Pinpoint the cell where the given text exists, returning its (X, Y) midpoint coordinate. 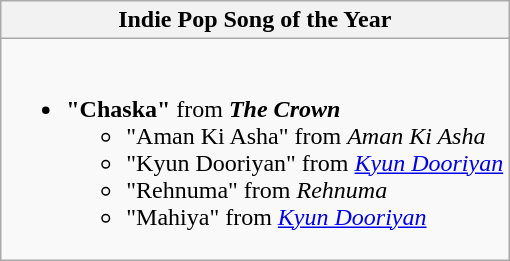
Indie Pop Song of the Year (255, 20)
"Chaska" from The Crown"Aman Ki Asha" from Aman Ki Asha"Kyun Dooriyan" from Kyun Dooriyan"Rehnuma" from Rehnuma"Mahiya" from Kyun Dooriyan (255, 150)
